Locate the cell with the specified text and output its (x, y) center coordinate. 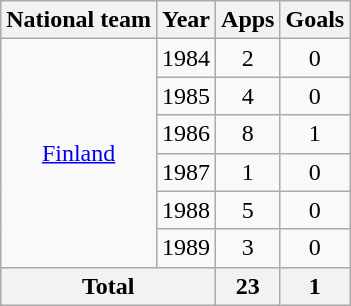
Goals (315, 20)
1988 (186, 210)
Finland (79, 153)
8 (248, 134)
1987 (186, 172)
1985 (186, 96)
Total (108, 286)
23 (248, 286)
3 (248, 248)
1984 (186, 58)
Year (186, 20)
2 (248, 58)
1989 (186, 248)
1986 (186, 134)
National team (79, 20)
Apps (248, 20)
5 (248, 210)
4 (248, 96)
